For the text-containing cell, return its midpoint in (X, Y) coordinate format. 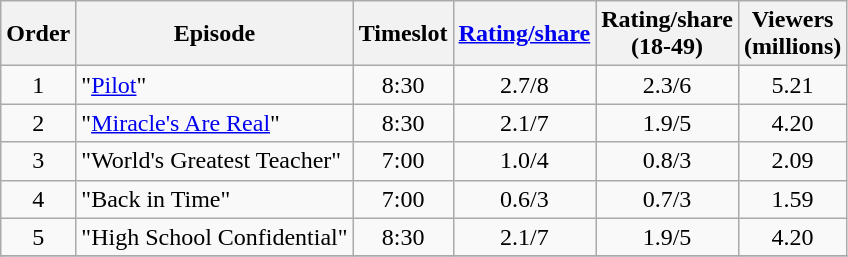
"Pilot" (214, 85)
2.3/6 (668, 85)
"Miracle's Are Real" (214, 123)
Rating/share (18-49) (668, 34)
2.09 (792, 161)
1 (38, 85)
5 (38, 237)
1.0/4 (524, 161)
2.7/8 (524, 85)
Rating/share (524, 34)
Viewers (millions) (792, 34)
3 (38, 161)
5.21 (792, 85)
"High School Confidential" (214, 237)
4 (38, 199)
0.8/3 (668, 161)
Episode (214, 34)
0.6/3 (524, 199)
2 (38, 123)
"Back in Time" (214, 199)
0.7/3 (668, 199)
Timeslot (403, 34)
Order (38, 34)
"World's Greatest Teacher" (214, 161)
1.59 (792, 199)
